For the text-containing cell, return its midpoint in (X, Y) coordinate format. 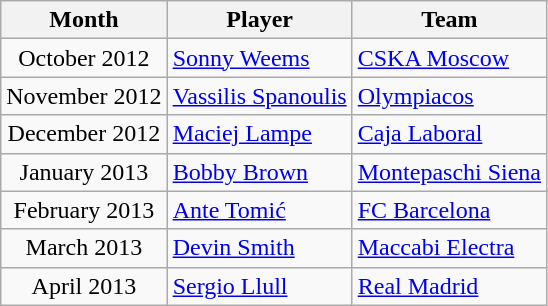
March 2013 (84, 248)
CSKA Moscow (449, 58)
Vassilis Spanoulis (260, 96)
Month (84, 20)
Caja Laboral (449, 134)
February 2013 (84, 210)
Real Madrid (449, 286)
Montepaschi Siena (449, 172)
December 2012 (84, 134)
Sonny Weems (260, 58)
Ante Tomić (260, 210)
Maccabi Electra (449, 248)
January 2013 (84, 172)
Player (260, 20)
Team (449, 20)
Devin Smith (260, 248)
Sergio Llull (260, 286)
Olympiacos (449, 96)
Bobby Brown (260, 172)
April 2013 (84, 286)
Maciej Lampe (260, 134)
FC Barcelona (449, 210)
November 2012 (84, 96)
October 2012 (84, 58)
